Identify which cell holds the provided text, then report its (X, Y) central coordinate. 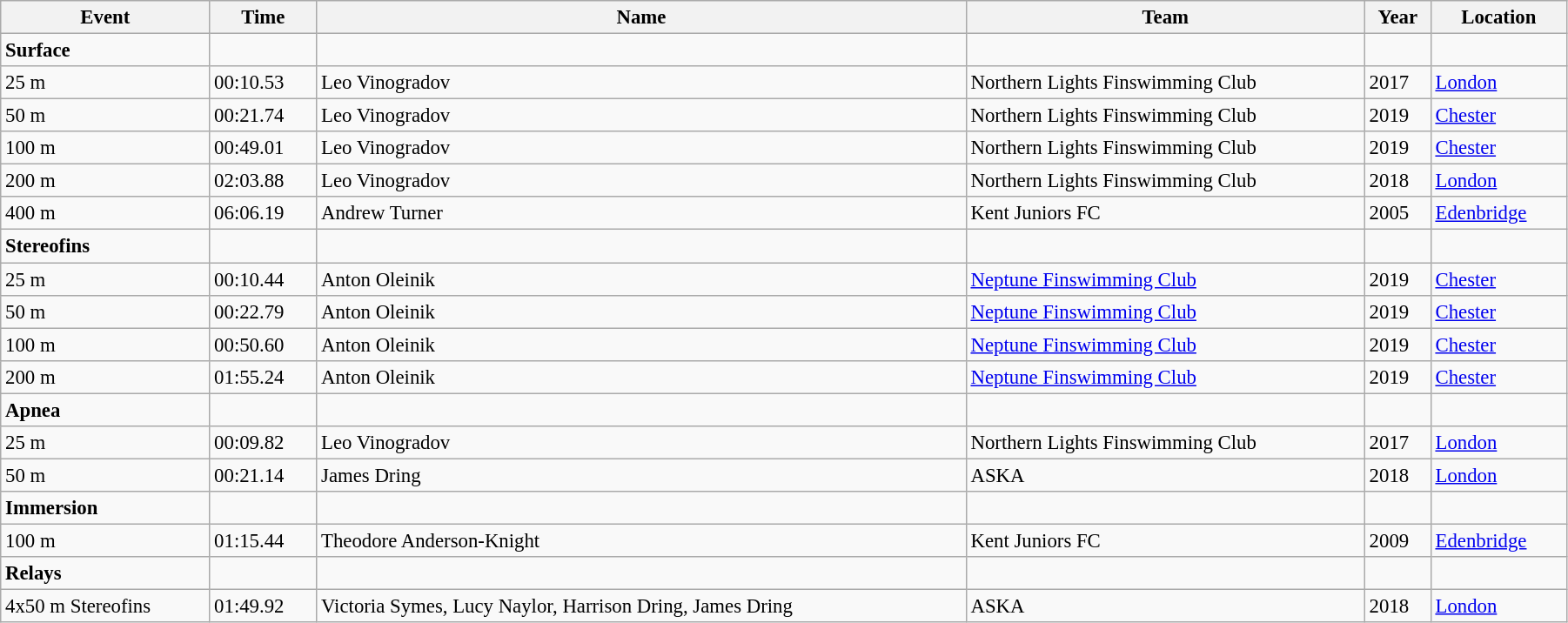
Immersion (105, 508)
Relays (105, 573)
Victoria Symes, Lucy Naylor, Harrison Dring, James Dring (641, 606)
00:10.44 (263, 279)
James Dring (641, 475)
00:21.74 (263, 116)
Event (105, 17)
01:49.92 (263, 606)
00:22.79 (263, 311)
02:03.88 (263, 181)
Team (1165, 17)
Stereofins (105, 246)
Location (1498, 17)
00:50.60 (263, 345)
Theodore Anderson-Knight (641, 540)
2009 (1397, 540)
Apnea (105, 410)
Time (263, 17)
06:06.19 (263, 213)
01:55.24 (263, 377)
Name (641, 17)
00:49.01 (263, 148)
00:10.53 (263, 83)
Year (1397, 17)
4x50 m Stereofins (105, 606)
2005 (1397, 213)
Surface (105, 50)
01:15.44 (263, 540)
400 m (105, 213)
Andrew Turner (641, 213)
00:09.82 (263, 443)
00:21.14 (263, 475)
